Scan for the cell matching the given text and deliver its [X, Y] coordinate at center. 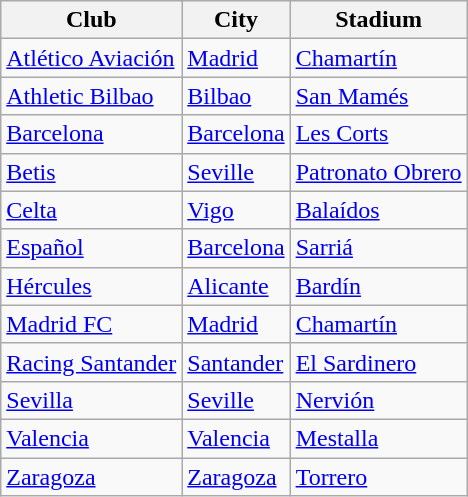
El Sardinero [378, 362]
Vigo [236, 210]
Bardín [378, 286]
Racing Santander [92, 362]
Atlético Aviación [92, 58]
Sevilla [92, 400]
Alicante [236, 286]
Madrid FC [92, 324]
Balaídos [378, 210]
Torrero [378, 477]
Mestalla [378, 438]
Español [92, 248]
Athletic Bilbao [92, 96]
Sarriá [378, 248]
Betis [92, 172]
Les Corts [378, 134]
Club [92, 20]
Patronato Obrero [378, 172]
San Mamés [378, 96]
Hércules [92, 286]
Stadium [378, 20]
City [236, 20]
Santander [236, 362]
Celta [92, 210]
Bilbao [236, 96]
Nervión [378, 400]
